Search for the cell housing the specified text and yield its (X, Y) center coordinate. 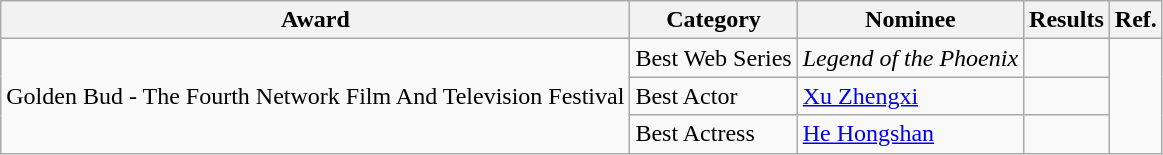
Legend of the Phoenix (910, 58)
Best Web Series (714, 58)
Best Actor (714, 96)
Category (714, 20)
He Hongshan (910, 134)
Best Actress (714, 134)
Award (316, 20)
Results (1067, 20)
Ref. (1136, 20)
Golden Bud - The Fourth Network Film And Television Festival (316, 96)
Xu Zhengxi (910, 96)
Nominee (910, 20)
